Capture the cell that displays the provided text and extract its [x, y] central coordinate. 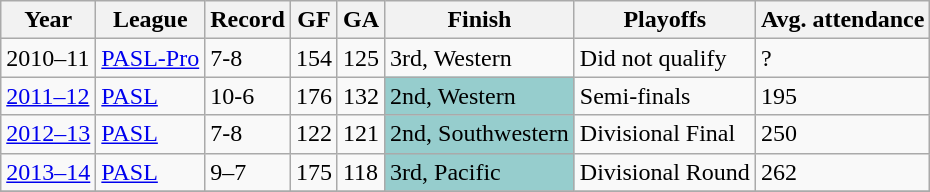
? [842, 58]
2012–13 [48, 134]
Did not qualify [664, 58]
Record [248, 20]
2013–14 [48, 172]
League [150, 20]
118 [360, 172]
132 [360, 96]
176 [314, 96]
3rd, Western [480, 58]
Avg. attendance [842, 20]
122 [314, 134]
Year [48, 20]
GF [314, 20]
Finish [480, 20]
Divisional Final [664, 134]
2nd, Southwestern [480, 134]
125 [360, 58]
250 [842, 134]
9–7 [248, 172]
Playoffs [664, 20]
2010–11 [48, 58]
175 [314, 172]
10-6 [248, 96]
154 [314, 58]
PASL-Pro [150, 58]
3rd, Pacific [480, 172]
121 [360, 134]
262 [842, 172]
Semi-finals [664, 96]
2011–12 [48, 96]
195 [842, 96]
2nd, Western [480, 96]
GA [360, 20]
Divisional Round [664, 172]
